Return the [X, Y] coordinate for the center point of the cell that contains the specified text.  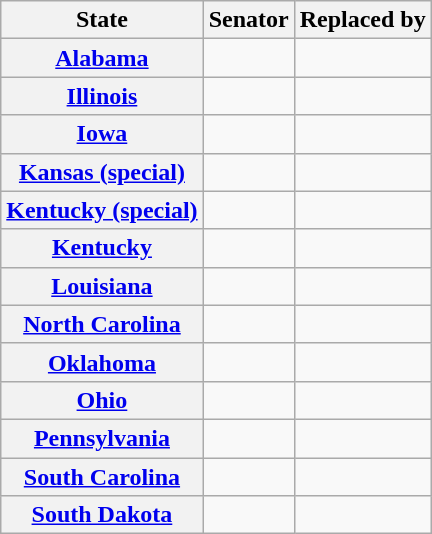
South Dakota [102, 515]
Illinois [102, 96]
Pennsylvania [102, 438]
Replaced by [362, 20]
Kentucky (special) [102, 210]
Oklahoma [102, 362]
Iowa [102, 134]
Ohio [102, 400]
Kentucky [102, 248]
Alabama [102, 58]
Kansas (special) [102, 172]
Louisiana [102, 286]
North Carolina [102, 324]
State [102, 20]
South Carolina [102, 477]
Senator [248, 20]
